Extract the [X, Y] coordinate from the center of the cell holding the provided text.  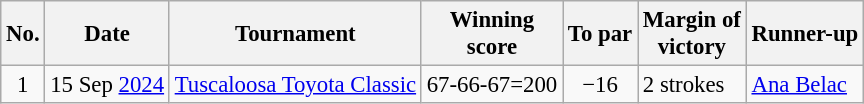
2 strokes [692, 85]
No. [23, 34]
Ana Belac [804, 85]
Tuscaloosa Toyota Classic [295, 85]
Margin ofvictory [692, 34]
Tournament [295, 34]
Date [107, 34]
15 Sep 2024 [107, 85]
Winningscore [492, 34]
−16 [600, 85]
To par [600, 34]
Runner-up [804, 34]
67-66-67=200 [492, 85]
1 [23, 85]
